For the text-containing cell, return its midpoint in [X, Y] coordinate format. 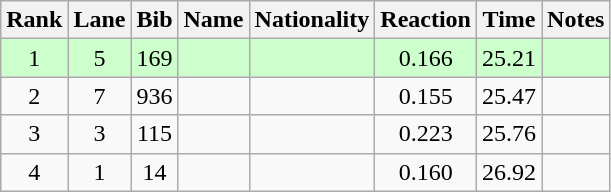
26.92 [510, 172]
2 [34, 96]
Name [214, 20]
Rank [34, 20]
0.166 [426, 58]
25.47 [510, 96]
4 [34, 172]
Reaction [426, 20]
0.155 [426, 96]
25.21 [510, 58]
25.76 [510, 134]
Nationality [312, 20]
169 [154, 58]
5 [100, 58]
0.223 [426, 134]
Notes [576, 20]
Lane [100, 20]
936 [154, 96]
115 [154, 134]
7 [100, 96]
0.160 [426, 172]
Bib [154, 20]
14 [154, 172]
Time [510, 20]
